Extract the (X, Y) coordinate from the center of the cell holding the provided text.  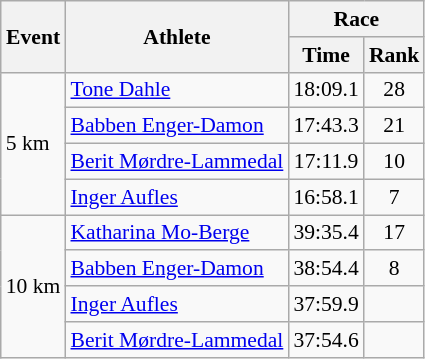
28 (394, 90)
Event (34, 36)
7 (394, 197)
Athlete (176, 36)
37:59.9 (326, 304)
39:35.4 (326, 233)
17:43.3 (326, 126)
10 km (34, 286)
37:54.6 (326, 340)
38:54.4 (326, 269)
17 (394, 233)
Race (356, 19)
Rank (394, 55)
Time (326, 55)
16:58.1 (326, 197)
10 (394, 162)
Tone Dahle (176, 90)
17:11.9 (326, 162)
18:09.1 (326, 90)
5 km (34, 143)
Katharina Mo-Berge (176, 233)
8 (394, 269)
21 (394, 126)
